Provide the (X, Y) coordinate of the cell's center where the given text is located.  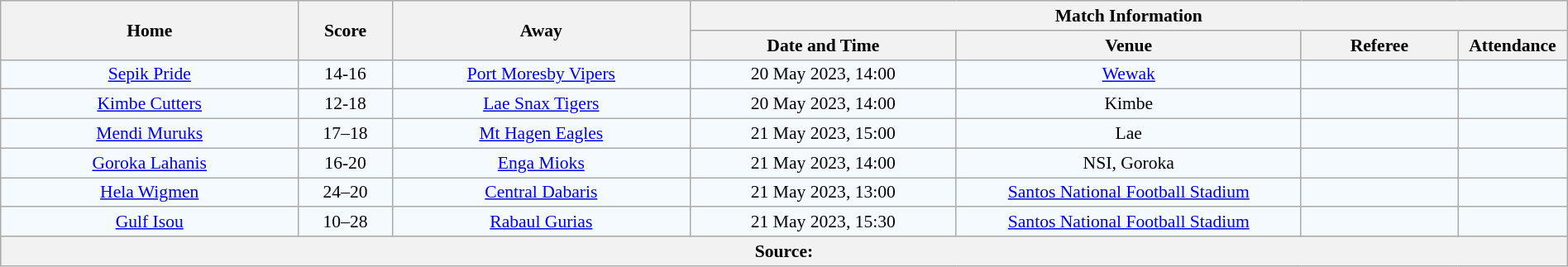
Score (346, 30)
Hela Wigmen (150, 193)
Wewak (1128, 74)
Referee (1379, 45)
Home (150, 30)
24–20 (346, 193)
Central Dabaris (541, 193)
Goroka Lahanis (150, 163)
21 May 2023, 15:00 (823, 134)
Gulf Isou (150, 222)
Mt Hagen Eagles (541, 134)
Port Moresby Vipers (541, 74)
Attendance (1513, 45)
Match Information (1128, 16)
21 May 2023, 13:00 (823, 193)
Mendi Muruks (150, 134)
10–28 (346, 222)
Date and Time (823, 45)
Sepik Pride (150, 74)
Lae (1128, 134)
Source: (784, 251)
Venue (1128, 45)
Away (541, 30)
Enga Mioks (541, 163)
12-18 (346, 104)
Lae Snax Tigers (541, 104)
Kimbe Cutters (150, 104)
21 May 2023, 14:00 (823, 163)
NSI, Goroka (1128, 163)
Kimbe (1128, 104)
17–18 (346, 134)
14-16 (346, 74)
Rabaul Gurias (541, 222)
16-20 (346, 163)
21 May 2023, 15:30 (823, 222)
